Return the [x, y] coordinate for the center point of the cell that contains the specified text.  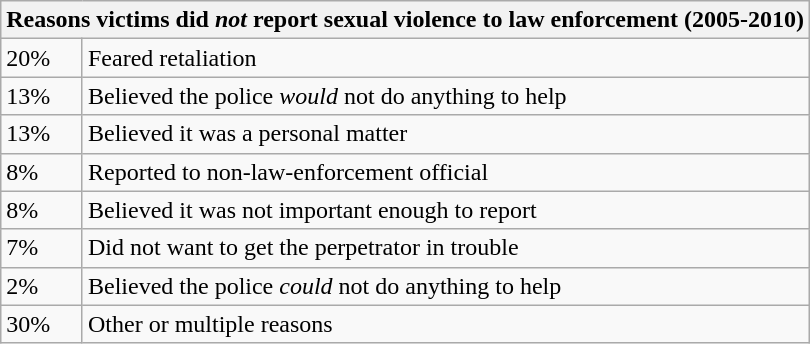
2% [42, 286]
30% [42, 324]
Reported to non-law-enforcement official [446, 172]
Feared retaliation [446, 58]
Other or multiple reasons [446, 324]
Did not want to get the perpetrator in trouble [446, 248]
Reasons victims did not report sexual violence to law enforcement (2005-2010) [406, 20]
Believed the police would not do anything to help [446, 96]
20% [42, 58]
7% [42, 248]
Believed it was not important enough to report [446, 210]
Believed the police could not do anything to help [446, 286]
Believed it was a personal matter [446, 134]
